From the cell containing the given text, extract its center point as (X, Y) coordinate. 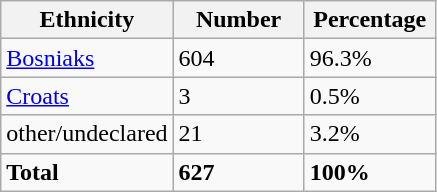
627 (238, 172)
Croats (87, 96)
96.3% (370, 58)
Ethnicity (87, 20)
Total (87, 172)
Percentage (370, 20)
Bosniaks (87, 58)
3.2% (370, 134)
Number (238, 20)
other/undeclared (87, 134)
21 (238, 134)
3 (238, 96)
0.5% (370, 96)
604 (238, 58)
100% (370, 172)
